Return [x, y] of the center of cell containing provided text 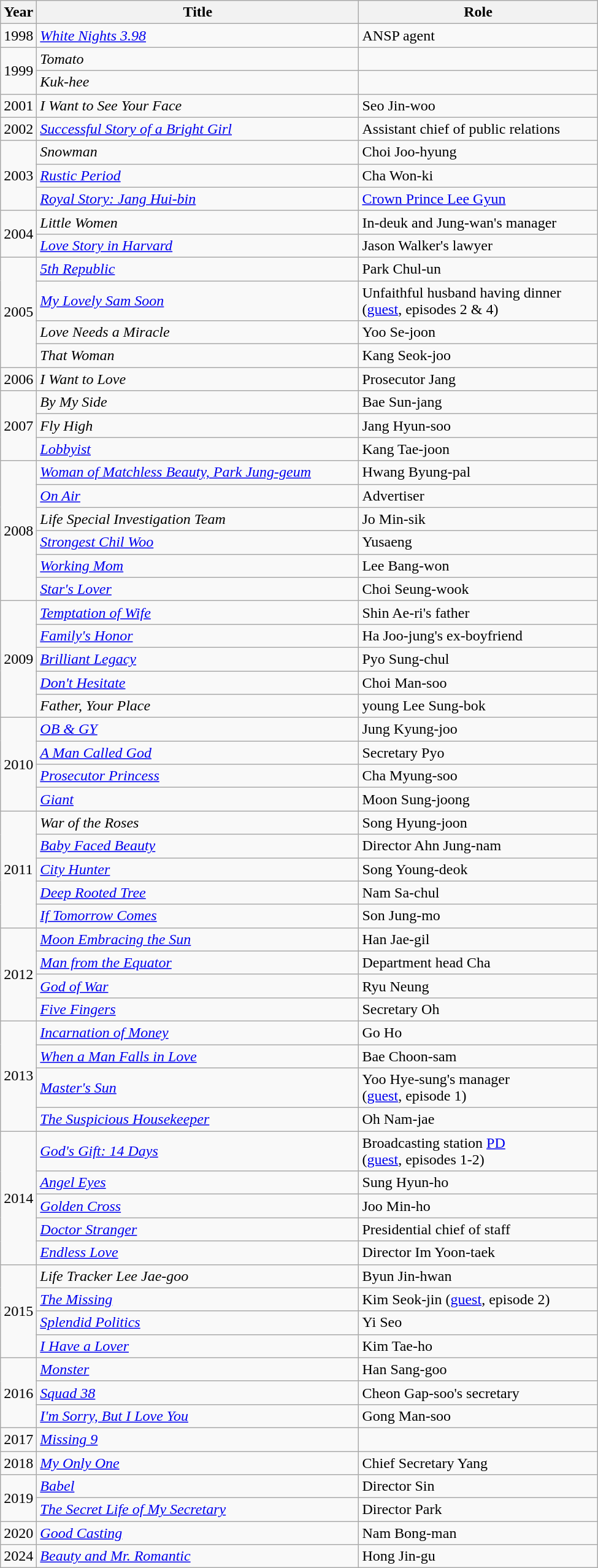
Successful Story of a Bright Girl [197, 129]
Lee Bang-won [478, 566]
Choi Seung-wook [478, 589]
Babel [197, 1486]
1998 [18, 36]
Life Tracker Lee Jae-goo [197, 1276]
I Want to See Your Face [197, 106]
Woman of Matchless Beauty, Park Jung-geum [197, 472]
Squad 38 [197, 1393]
Tomato [197, 59]
The Missing [197, 1299]
Golden Cross [197, 1206]
Don't Hesitate [197, 683]
Nam Bong-man [478, 1533]
If Tomorrow Comes [197, 916]
God's Gift: 14 Days [197, 1151]
Five Fingers [197, 1009]
Advertiser [478, 496]
Byun Jin-hwan [478, 1276]
2002 [18, 129]
Lobbyist [197, 449]
Yi Seo [478, 1323]
Ha Joo-jung's ex-boyfriend [478, 636]
Yoo Se-joon [478, 332]
Cha Won-ki [478, 175]
Brilliant Legacy [197, 659]
Strongest Chil Woo [197, 542]
Life Special Investigation Team [197, 519]
2020 [18, 1533]
Moon Embracing the Sun [197, 939]
Song Young-deok [478, 869]
Love Story in Harvard [197, 245]
Prosecutor Jang [478, 379]
Ryu Neung [478, 986]
Father, Your Place [197, 706]
Jang Hyun-soo [478, 426]
Gong Man-soo [478, 1416]
ANSP agent [478, 36]
Assistant chief of public relations [478, 129]
Director Sin [478, 1486]
Year [18, 12]
2004 [18, 234]
On Air [197, 496]
Incarnation of Money [197, 1032]
Prosecutor Princess [197, 776]
Hong Jin-gu [478, 1556]
Title [197, 12]
2011 [18, 869]
Jo Min-sik [478, 519]
Kang Seok-joo [478, 356]
Kim Seok-jin (guest, episode 2) [478, 1299]
Shin Ae-ri's father [478, 612]
Kang Tae-joon [478, 449]
2013 [18, 1076]
Family's Honor [197, 636]
Rustic Period [197, 175]
2006 [18, 379]
Presidential chief of staff [478, 1229]
2019 [18, 1498]
Deep Rooted Tree [197, 893]
Role [478, 12]
Song Hyung-joon [478, 823]
Snowman [197, 152]
Little Women [197, 222]
Director Park [478, 1510]
Choi Man-soo [478, 683]
White Nights 3.98 [197, 36]
1999 [18, 71]
Sung Hyun-ho [478, 1183]
Director Ahn Jung-nam [478, 846]
Jason Walker's lawyer [478, 245]
Cha Myung-soo [478, 776]
Fly High [197, 426]
Bae Choon-sam [478, 1056]
Han Jae-gil [478, 939]
Department head Cha [478, 963]
Temptation of Wife [197, 612]
Beauty and Mr. Romantic [197, 1556]
2007 [18, 426]
Kim Tae-ho [478, 1346]
Monster [197, 1369]
Broadcasting station PD (guest, episodes 1-2) [478, 1151]
Missing 9 [197, 1439]
Doctor Stranger [197, 1229]
Love Needs a Miracle [197, 332]
2005 [18, 312]
That Woman [197, 356]
Yoo Hye-sung's manager (guest, episode 1) [478, 1088]
Choi Joo-hyung [478, 152]
OB & GY [197, 729]
2017 [18, 1439]
A Man Called God [197, 753]
The Suspicious Housekeeper [197, 1120]
Man from the Equator [197, 963]
I Have a Lover [197, 1346]
Han Sang-goo [478, 1369]
Good Casting [197, 1533]
Star's Lover [197, 589]
My Lovely Sam Soon [197, 301]
The Secret Life of My Secretary [197, 1510]
I'm Sorry, But I Love You [197, 1416]
2024 [18, 1556]
2008 [18, 531]
Pyo Sung-chul [478, 659]
I Want to Love [197, 379]
Oh Nam-jae [478, 1120]
Secretary Pyo [478, 753]
Hwang Byung-pal [478, 472]
Unfaithful husband having dinner (guest, episodes 2 & 4) [478, 301]
Go Ho [478, 1032]
Giant [197, 799]
Bae Sun-jang [478, 402]
My Only One [197, 1463]
2012 [18, 974]
Seo Jin-woo [478, 106]
Director Im Yoon-taek [478, 1253]
City Hunter [197, 869]
Working Mom [197, 566]
When a Man Falls in Love [197, 1056]
Kuk-hee [197, 82]
In-deuk and Jung-wan's manager [478, 222]
2001 [18, 106]
Royal Story: Jang Hui-bin [197, 199]
Park Chul-un [478, 269]
Secretary Oh [478, 1009]
Son Jung-mo [478, 916]
2018 [18, 1463]
Crown Prince Lee Gyun [478, 199]
2015 [18, 1311]
Angel Eyes [197, 1183]
By My Side [197, 402]
Jung Kyung-joo [478, 729]
Splendid Politics [197, 1323]
young Lee Sung-bok [478, 706]
2003 [18, 175]
Joo Min-ho [478, 1206]
Cheon Gap-soo's secretary [478, 1393]
2016 [18, 1393]
War of the Roses [197, 823]
2010 [18, 764]
Master's Sun [197, 1088]
2009 [18, 659]
Endless Love [197, 1253]
God of War [197, 986]
Yusaeng [478, 542]
5th Republic [197, 269]
2014 [18, 1197]
Moon Sung-joong [478, 799]
Chief Secretary Yang [478, 1463]
Baby Faced Beauty [197, 846]
Nam Sa-chul [478, 893]
